Return the [x, y] coordinate for the center point of the cell that contains the specified text.  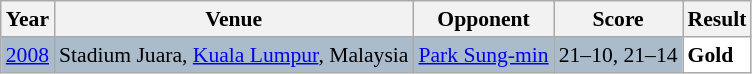
Stadium Juara, Kuala Lumpur, Malaysia [234, 55]
Gold [718, 55]
Year [28, 19]
2008 [28, 55]
Result [718, 19]
Score [618, 19]
Park Sung-min [483, 55]
Venue [234, 19]
21–10, 21–14 [618, 55]
Opponent [483, 19]
